From the cell containing the given text, extract its center point as (X, Y) coordinate. 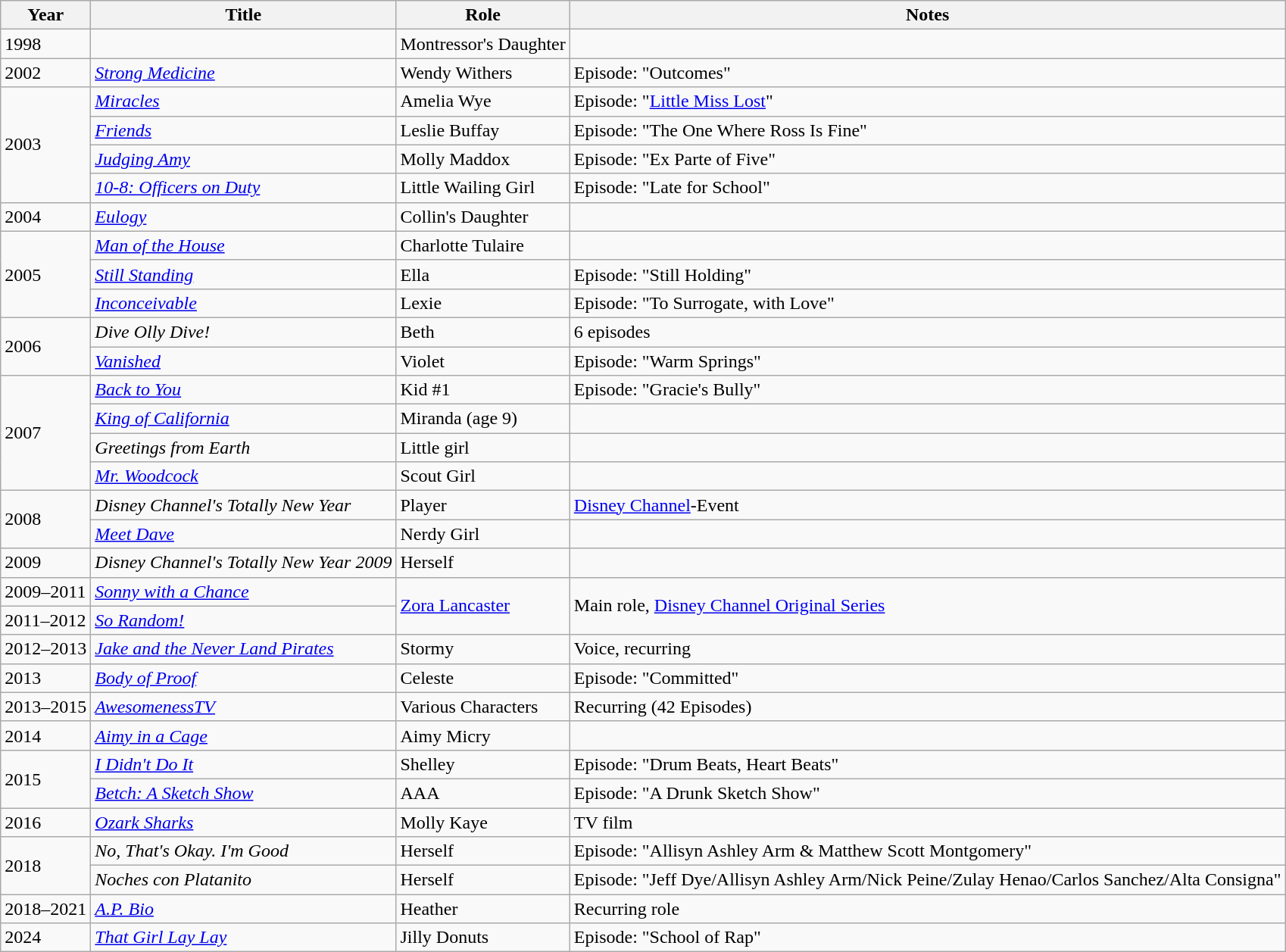
Celeste (483, 678)
Episode: "Little Miss Lost" (927, 101)
Disney Channel-Event (927, 505)
Jilly Donuts (483, 938)
Aimy in a Cage (244, 735)
Leslie Buffay (483, 130)
Episode: "Gracie's Bully" (927, 390)
Aimy Micry (483, 735)
2014 (45, 735)
2024 (45, 938)
Episode: "To Surrogate, with Love" (927, 303)
Noches con Platanito (244, 880)
Mr. Woodcock (244, 476)
Episode: "A Drunk Sketch Show" (927, 793)
2003 (45, 145)
Title (244, 15)
Ozark Sharks (244, 822)
Episode: "Outcomes" (927, 73)
2009–2011 (45, 591)
Player (483, 505)
Molly Kaye (483, 822)
Voice, recurring (927, 649)
2018–2021 (45, 909)
2016 (45, 822)
Vanished (244, 361)
1998 (45, 44)
Various Characters (483, 707)
Montressor's Daughter (483, 44)
Ella (483, 274)
AAA (483, 793)
Man of the House (244, 245)
Still Standing (244, 274)
Disney Channel's Totally New Year 2009 (244, 563)
2008 (45, 520)
I Didn't Do It (244, 764)
2013 (45, 678)
Collin's Daughter (483, 217)
Judging Amy (244, 159)
Nerdy Girl (483, 534)
AwesomenessTV (244, 707)
Episode: "School of Rap" (927, 938)
Recurring role (927, 909)
Friends (244, 130)
Betch: A Sketch Show (244, 793)
Episode: "The One Where Ross Is Fine" (927, 130)
2005 (45, 274)
Body of Proof (244, 678)
Disney Channel's Totally New Year (244, 505)
No, That's Okay. I'm Good (244, 851)
Molly Maddox (483, 159)
Little girl (483, 448)
2011–2012 (45, 620)
2004 (45, 217)
Notes (927, 15)
Beth (483, 332)
Episode: "Late for School" (927, 188)
Role (483, 15)
Charlotte Tulaire (483, 245)
Jake and the Never Land Pirates (244, 649)
2018 (45, 866)
Episode: "Committed" (927, 678)
That Girl Lay Lay (244, 938)
Episode: "Still Holding" (927, 274)
Main role, Disney Channel Original Series (927, 606)
A.P. Bio (244, 909)
So Random! (244, 620)
2002 (45, 73)
Year (45, 15)
6 episodes (927, 332)
Dive Olly Dive! (244, 332)
10-8: Officers on Duty (244, 188)
Episode: "Jeff Dye/Allisyn Ashley Arm/Nick Peine/Zulay Henao/Carlos Sanchez/Alta Consigna" (927, 880)
Back to You (244, 390)
Violet (483, 361)
2015 (45, 779)
2009 (45, 563)
Sonny with a Chance (244, 591)
Shelley (483, 764)
2007 (45, 433)
Episode: "Ex Parte of Five" (927, 159)
Wendy Withers (483, 73)
Strong Medicine (244, 73)
Stormy (483, 649)
Heather (483, 909)
King of California (244, 419)
Episode: "Allisyn Ashley Arm & Matthew Scott Montgomery" (927, 851)
Meet Dave (244, 534)
Scout Girl (483, 476)
Zora Lancaster (483, 606)
2006 (45, 346)
Greetings from Earth (244, 448)
Miracles (244, 101)
Eulogy (244, 217)
Amelia Wye (483, 101)
Lexie (483, 303)
2013–2015 (45, 707)
Little Wailing Girl (483, 188)
TV film (927, 822)
Episode: "Warm Springs" (927, 361)
Inconceivable (244, 303)
2012–2013 (45, 649)
Episode: "Drum Beats, Heart Beats" (927, 764)
Kid #1 (483, 390)
Miranda (age 9) (483, 419)
Recurring (42 Episodes) (927, 707)
